Detect which cell encompasses the target text, then output its [x, y] center coordinate. 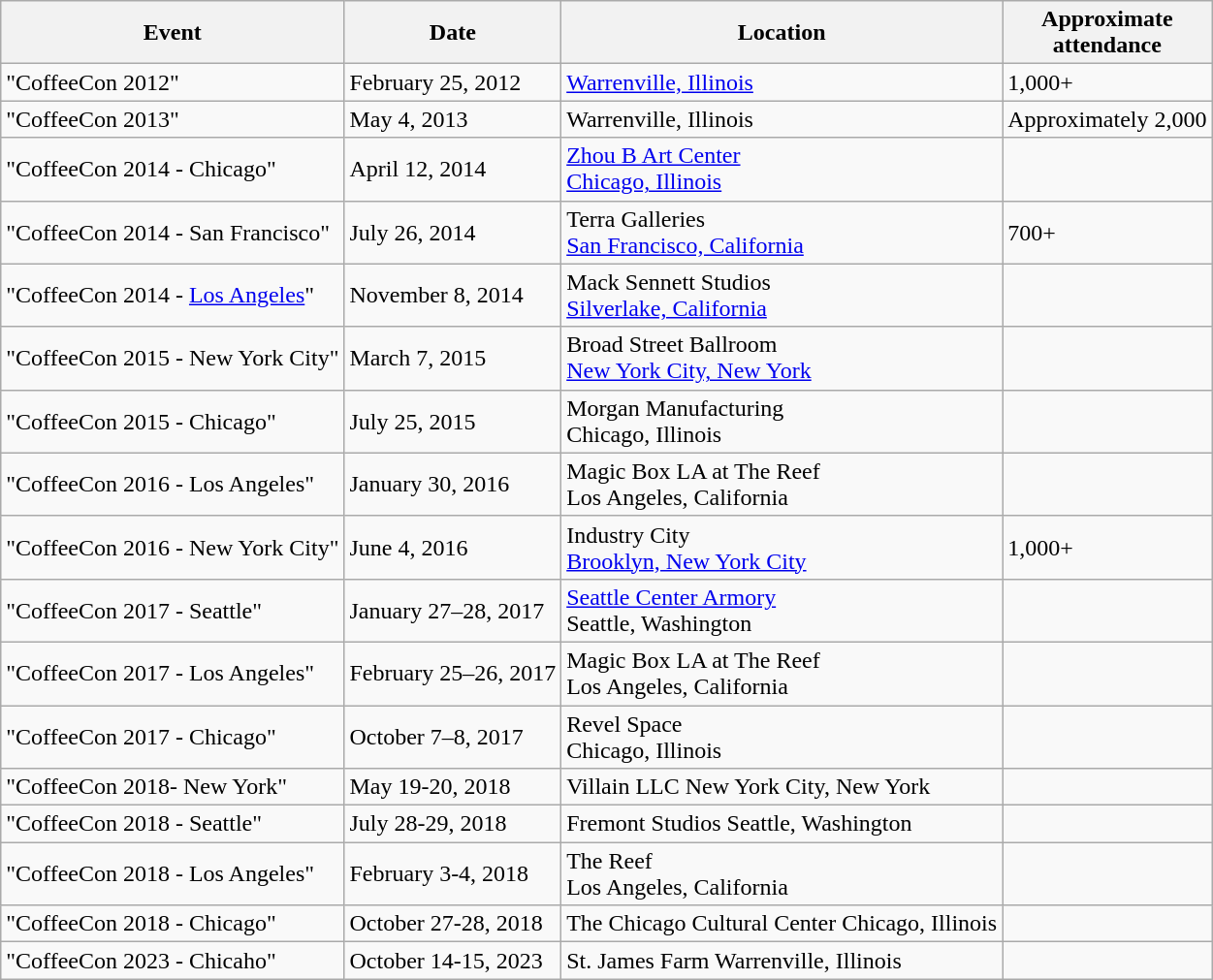
"CoffeeCon 2015 - New York City" [173, 359]
January 30, 2016 [453, 485]
"CoffeeCon 2017 - Chicago" [173, 737]
"CoffeeCon 2013" [173, 119]
Fremont Studios Seattle, Washington [782, 824]
"CoffeeCon 2017 - Seattle" [173, 611]
Zhou B Art CenterChicago, Illinois [782, 169]
February 25, 2012 [453, 82]
Industry CityBrooklyn, New York City [782, 547]
Revel SpaceChicago, Illinois [782, 737]
Approximateattendance [1107, 33]
"CoffeeCon 2018 - Seattle" [173, 824]
"CoffeeCon 2014 - Chicago" [173, 169]
October 27-28, 2018 [453, 924]
June 4, 2016 [453, 547]
The Chicago Cultural Center Chicago, Illinois [782, 924]
The ReefLos Angeles, California [782, 874]
May 19-20, 2018 [453, 787]
Mack Sennett StudiosSilverlake, California [782, 295]
January 27–28, 2017 [453, 611]
Date [453, 33]
"CoffeeCon 2016 - Los Angeles" [173, 485]
Seattle Center ArmorySeattle, Washington [782, 611]
July 25, 2015 [453, 421]
May 4, 2013 [453, 119]
Morgan ManufacturingChicago, Illinois [782, 421]
July 28-29, 2018 [453, 824]
"CoffeeCon 2014 - San Francisco" [173, 233]
700+ [1107, 233]
Approximately 2,000 [1107, 119]
Villain LLC New York City, New York [782, 787]
"CoffeeCon 2014 - Los Angeles" [173, 295]
"CoffeeCon 2017 - Los Angeles" [173, 673]
July 26, 2014 [453, 233]
"CoffeeCon 2016 - New York City" [173, 547]
February 25–26, 2017 [453, 673]
October 14-15, 2023 [453, 961]
March 7, 2015 [453, 359]
"CoffeeCon 2018- New York" [173, 787]
November 8, 2014 [453, 295]
"CoffeeCon 2023 - Chicaho" [173, 961]
"CoffeeCon 2018 - Los Angeles" [173, 874]
St. James Farm Warrenville, Illinois [782, 961]
April 12, 2014 [453, 169]
Terra GalleriesSan Francisco, California [782, 233]
February 3-4, 2018 [453, 874]
October 7–8, 2017 [453, 737]
Broad Street BallroomNew York City, New York [782, 359]
"CoffeeCon 2012" [173, 82]
Event [173, 33]
"CoffeeCon 2015 - Chicago" [173, 421]
Location [782, 33]
"CoffeeCon 2018 - Chicago" [173, 924]
